Determine the [x, y] coordinate at the center of the cell enclosing the given text.  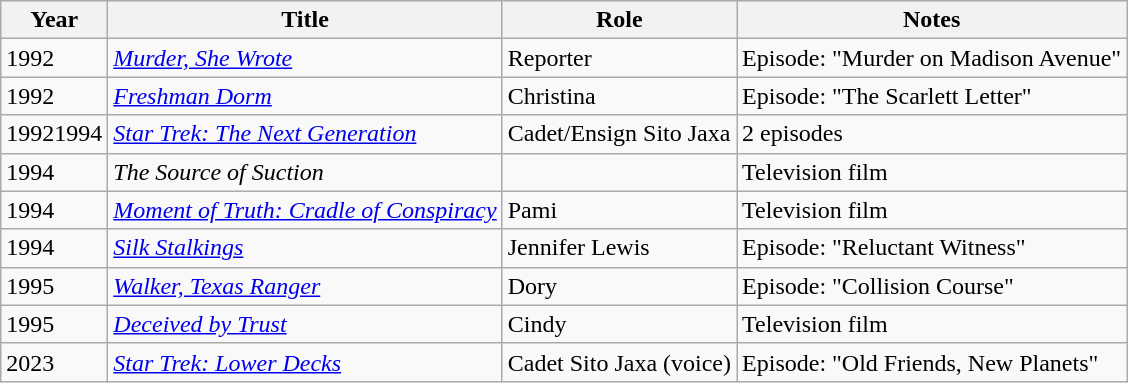
Freshman Dorm [305, 96]
Silk Stalkings [305, 248]
The Source of Suction [305, 172]
Episode: "Murder on Madison Avenue" [932, 58]
Star Trek: The Next Generation [305, 134]
Year [54, 20]
Episode: "Old Friends, New Planets" [932, 362]
Cadet/Ensign Sito Jaxa [619, 134]
Cadet Sito Jaxa (voice) [619, 362]
Role [619, 20]
2 episodes [932, 134]
Walker, Texas Ranger [305, 286]
Notes [932, 20]
Deceived by Trust [305, 324]
Episode: "Reluctant Witness" [932, 248]
Pami [619, 210]
Cindy [619, 324]
Murder, She Wrote [305, 58]
Title [305, 20]
2023 [54, 362]
Christina [619, 96]
Jennifer Lewis [619, 248]
Episode: "The Scarlett Letter" [932, 96]
Reporter [619, 58]
Moment of Truth: Cradle of Conspiracy [305, 210]
Star Trek: Lower Decks [305, 362]
Episode: "Collision Course" [932, 286]
Dory [619, 286]
19921994 [54, 134]
